Capture the cell that displays the provided text and extract its (X, Y) central coordinate. 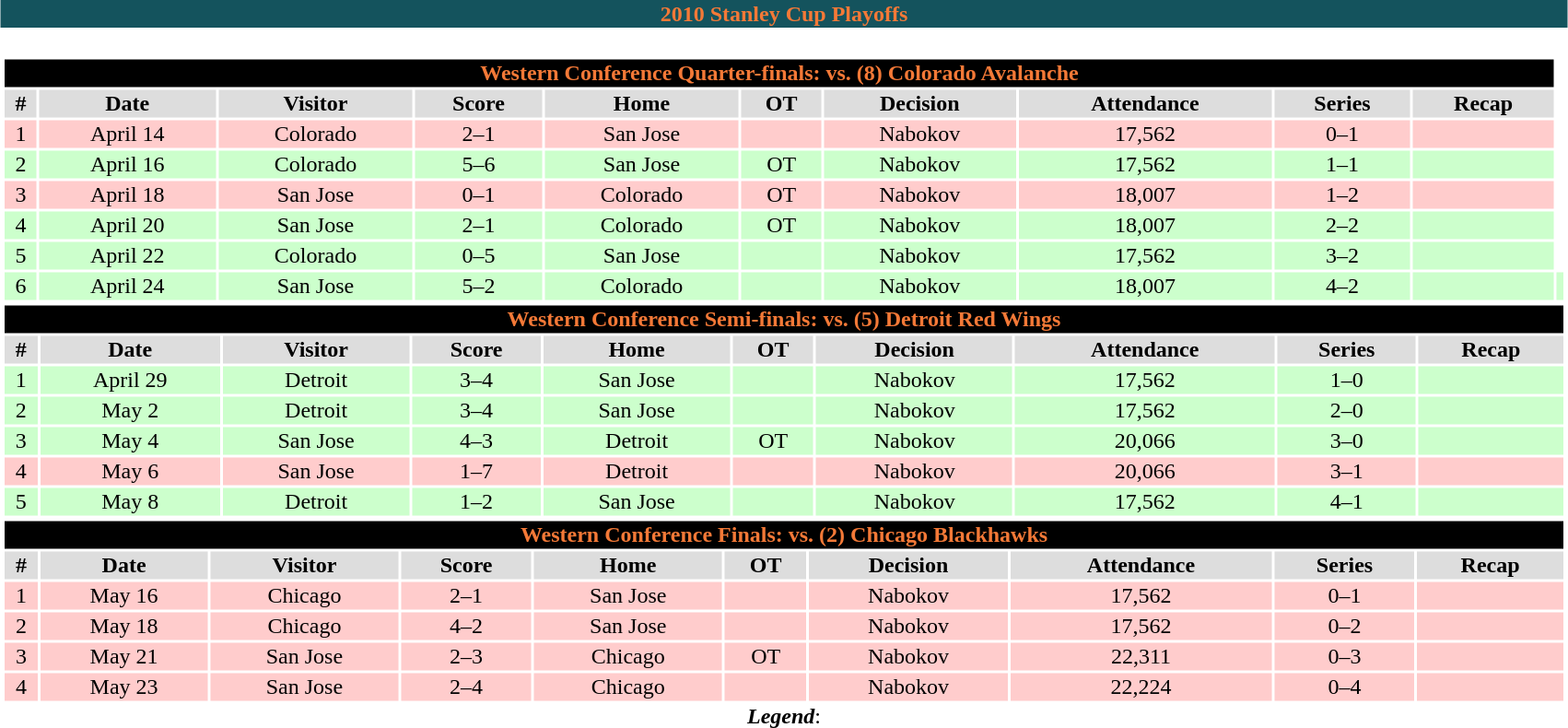
6 (20, 287)
1–7 (476, 471)
0–3 (1345, 657)
May 18 (124, 626)
2–0 (1346, 410)
22,311 (1141, 657)
4–1 (1346, 502)
April 22 (127, 255)
0–2 (1345, 626)
April 14 (127, 134)
5–2 (479, 287)
May 8 (130, 502)
22,224 (1141, 687)
April 20 (127, 226)
Western Conference Quarter-finals: vs. (8) Colorado Avalanche (779, 73)
5–6 (479, 165)
May 16 (124, 596)
May 6 (130, 471)
April 29 (130, 381)
April 24 (127, 287)
May 4 (130, 441)
April 18 (127, 194)
0–4 (1345, 687)
April 16 (127, 165)
3–1 (1346, 471)
Western Conference Semi-finals: vs. (5) Detroit Red Wings (783, 320)
0–5 (479, 255)
1–1 (1341, 165)
3–2 (1341, 255)
2–2 (1341, 226)
2–4 (466, 687)
4–3 (476, 441)
May 21 (124, 657)
3–0 (1346, 441)
1–0 (1346, 381)
2–3 (466, 657)
May 2 (130, 410)
May 23 (124, 687)
Western Conference Finals: vs. (2) Chicago Blackhawks (783, 535)
2010 Stanley Cup Playoffs (784, 14)
